Output the [X, Y] coordinate of the center of the cell containing the given text.  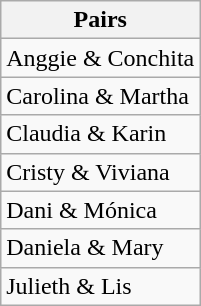
Anggie & Conchita [100, 58]
Claudia & Karin [100, 134]
Dani & Mónica [100, 210]
Julieth & Lis [100, 286]
Pairs [100, 20]
Daniela & Mary [100, 248]
Carolina & Martha [100, 96]
Cristy & Viviana [100, 172]
